Capture the cell that displays the provided text and extract its (x, y) central coordinate. 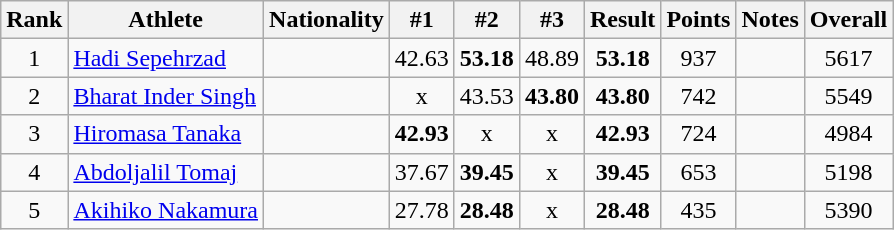
5390 (848, 210)
Overall (848, 20)
#2 (486, 20)
Abdoljalil Tomaj (166, 172)
3 (34, 134)
Rank (34, 20)
742 (698, 96)
5198 (848, 172)
Result (622, 20)
#1 (422, 20)
#3 (552, 20)
Bharat Inder Singh (166, 96)
Hiromasa Tanaka (166, 134)
937 (698, 58)
653 (698, 172)
1 (34, 58)
4984 (848, 134)
Athlete (166, 20)
42.63 (422, 58)
Points (698, 20)
5549 (848, 96)
Hadi Sepehrzad (166, 58)
Akihiko Nakamura (166, 210)
4 (34, 172)
43.53 (486, 96)
Nationality (327, 20)
27.78 (422, 210)
724 (698, 134)
5 (34, 210)
Notes (770, 20)
37.67 (422, 172)
48.89 (552, 58)
2 (34, 96)
5617 (848, 58)
435 (698, 210)
